Search for the cell housing the specified text and yield its (x, y) center coordinate. 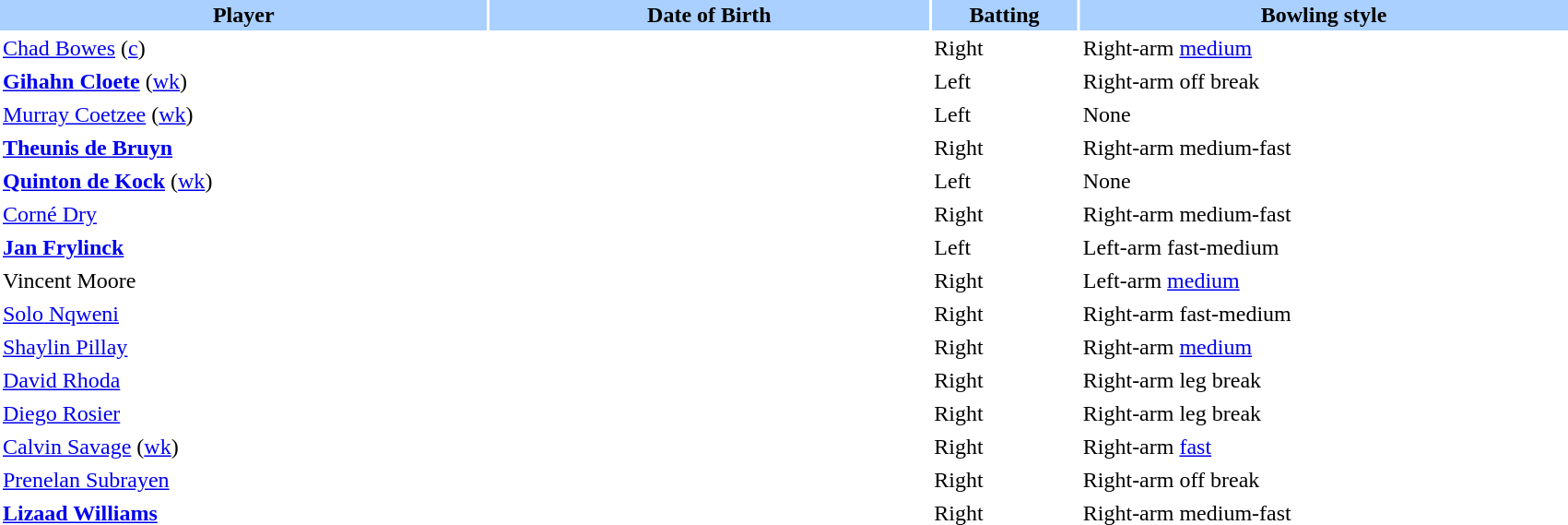
Jan Frylinck (243, 247)
Chad Bowes (c) (243, 48)
Left-arm medium (1324, 280)
Calvin Savage (wk) (243, 447)
Player (243, 15)
Left-arm fast-medium (1324, 247)
David Rhoda (243, 380)
Solo Nqweni (243, 314)
Vincent Moore (243, 280)
Corné Dry (243, 214)
Shaylin Pillay (243, 347)
Murray Coetzee (wk) (243, 114)
Bowling style (1324, 15)
Date of Birth (710, 15)
Right-arm fast (1324, 447)
Quinton de Kock (wk) (243, 181)
Right-arm fast-medium (1324, 314)
Prenelan Subrayen (243, 480)
Theunis de Bruyn (243, 148)
Diego Rosier (243, 413)
Batting (1005, 15)
Gihahn Cloete (wk) (243, 81)
